Provide the (x, y) coordinate of the cell's center where the given text is located.  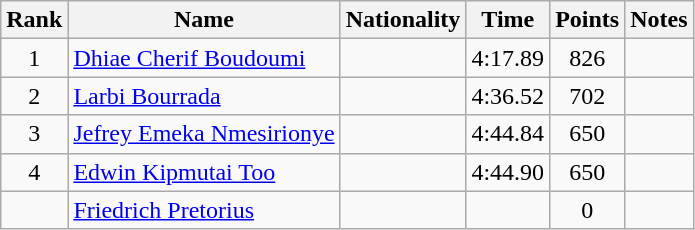
4:44.90 (508, 172)
Notes (659, 20)
Nationality (403, 20)
4:44.84 (508, 134)
0 (588, 210)
4:17.89 (508, 58)
3 (34, 134)
4 (34, 172)
Name (204, 20)
2 (34, 96)
Larbi Bourrada (204, 96)
826 (588, 58)
Jefrey Emeka Nmesirionye (204, 134)
Edwin Kipmutai Too (204, 172)
4:36.52 (508, 96)
Points (588, 20)
1 (34, 58)
Time (508, 20)
Friedrich Pretorius (204, 210)
702 (588, 96)
Dhiae Cherif Boudoumi (204, 58)
Rank (34, 20)
